From the cell containing the given text, extract its center point as [X, Y] coordinate. 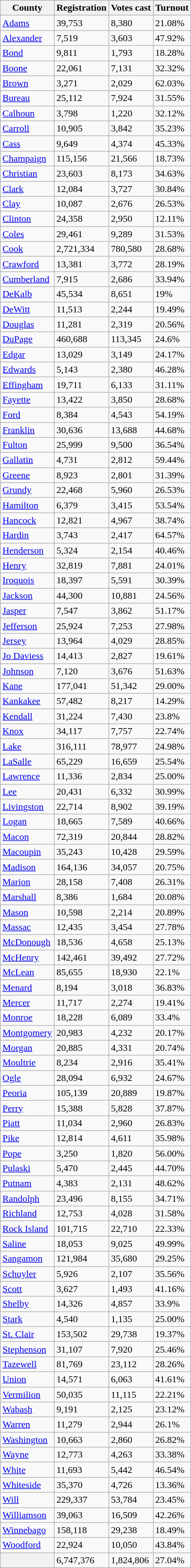
44,300 [81, 596]
Lake [27, 746]
Christian [27, 173]
5,143 [81, 369]
37.87% [172, 1108]
4,263 [131, 1455]
19% [172, 294]
31.11% [172, 384]
Williamson [27, 1515]
Hamilton [27, 505]
Coles [27, 234]
Monroe [27, 1018]
19.37% [172, 1334]
1,824,806 [131, 1560]
23,496 [81, 1199]
2,812 [131, 460]
11,034 [81, 1123]
20,885 [81, 1048]
24.56% [172, 596]
22.74% [172, 731]
2,107 [131, 1274]
35.41% [172, 1063]
3,842 [131, 128]
11,513 [81, 309]
Clay [27, 204]
Wabash [27, 1410]
18,228 [81, 1018]
Logan [27, 822]
3,850 [131, 400]
7,519 [81, 38]
4,374 [131, 143]
2,950 [131, 219]
14.29% [172, 701]
41.16% [172, 1289]
Richland [27, 1214]
4,232 [131, 1033]
78,977 [131, 746]
13,422 [81, 400]
1,820 [131, 1153]
DeWitt [27, 309]
18,536 [81, 942]
8,651 [131, 294]
Stephenson [27, 1349]
3,862 [131, 611]
35,680 [131, 1259]
Pope [27, 1153]
22.21% [172, 1394]
85,655 [81, 972]
20.89% [172, 912]
2,944 [131, 1425]
Macoupin [27, 852]
23.45% [172, 1500]
18.49% [172, 1530]
4,028 [131, 1214]
7,430 [131, 716]
164,136 [81, 867]
12,821 [81, 520]
10,881 [131, 596]
Pulaski [27, 1168]
51.17% [172, 611]
2,960 [131, 1123]
780,580 [131, 249]
3,743 [81, 535]
20.08% [172, 897]
2,319 [131, 324]
34.63% [172, 173]
Kane [27, 686]
Hardin [27, 535]
Ogle [27, 1078]
3,149 [131, 354]
Brown [27, 83]
45,534 [81, 294]
6,379 [81, 505]
26.1% [172, 1425]
316,111 [81, 746]
25,924 [81, 626]
39,492 [131, 957]
3,798 [81, 113]
13,029 [81, 354]
4,029 [131, 641]
Carroll [27, 128]
14,413 [81, 656]
43.84% [172, 1545]
24.98% [172, 746]
57,482 [81, 701]
Johnson [27, 671]
Jersey [27, 641]
4,543 [131, 415]
23,603 [81, 173]
6,932 [131, 1078]
8,386 [81, 897]
14,326 [81, 1304]
10,598 [81, 912]
6,089 [131, 1018]
41.61% [172, 1379]
65,229 [81, 761]
32.32% [172, 68]
23,112 [131, 1364]
Douglas [27, 324]
4,611 [131, 1138]
2,834 [131, 776]
Lawrence [27, 776]
53.54% [172, 505]
21.08% [172, 23]
6,063 [131, 1379]
Whiteside [27, 1485]
13,964 [81, 641]
12,084 [81, 189]
50,035 [81, 1394]
2,686 [131, 279]
18,930 [131, 972]
Effingham [27, 384]
Clinton [27, 219]
3,603 [131, 38]
10,905 [81, 128]
21,566 [131, 158]
27.98% [172, 626]
3,727 [131, 189]
2,154 [131, 550]
31,224 [81, 716]
11,336 [81, 776]
8,173 [131, 173]
33.94% [172, 279]
53,784 [131, 1500]
2,274 [131, 1003]
Putnam [27, 1184]
12.11% [172, 219]
20,844 [131, 837]
Adams [27, 23]
5,470 [81, 1168]
Franklin [27, 430]
Lee [27, 792]
Moultrie [27, 1063]
9,289 [131, 234]
31.39% [172, 475]
36.54% [172, 445]
11,281 [81, 324]
20,889 [131, 1093]
19.87% [172, 1093]
19.41% [172, 1003]
56.00% [172, 1153]
Cass [27, 143]
72,319 [81, 837]
13,381 [81, 264]
Jasper [27, 611]
27.04% [172, 1560]
39,753 [81, 23]
9,500 [131, 445]
Montgomery [27, 1033]
2,417 [131, 535]
33.9% [172, 1304]
28.19% [172, 264]
11,115 [131, 1394]
Calhoun [27, 113]
1,684 [131, 897]
24,358 [81, 219]
25.46% [172, 1349]
Piatt [27, 1123]
1,493 [131, 1289]
McDonough [27, 942]
8,194 [81, 988]
4,967 [131, 520]
Marshall [27, 897]
46.28% [172, 369]
153,502 [81, 1334]
4,731 [81, 460]
24.67% [172, 1078]
22,924 [81, 1545]
10,663 [81, 1440]
5,324 [81, 550]
28.82% [172, 837]
32,819 [81, 565]
31,107 [81, 1349]
25,999 [81, 445]
4,857 [131, 1304]
19,711 [81, 384]
Kankakee [27, 701]
40.46% [172, 550]
28.85% [172, 641]
Rock Island [27, 1229]
36.83% [172, 988]
54.19% [172, 415]
11,717 [81, 1003]
12,753 [81, 1214]
45.33% [172, 143]
51,342 [131, 686]
19.61% [172, 656]
7,924 [131, 98]
2,214 [131, 912]
7,881 [131, 565]
9,811 [81, 53]
32.12% [172, 113]
35,370 [81, 1485]
1,135 [131, 1319]
49.99% [172, 1244]
Marion [27, 882]
2,445 [131, 1168]
Saline [27, 1244]
County [27, 8]
64.57% [172, 535]
4,540 [81, 1319]
28,158 [81, 882]
24.6% [172, 339]
7,408 [131, 882]
8,380 [131, 23]
29,238 [131, 1530]
2,131 [131, 1184]
Registration [81, 8]
35.98% [172, 1138]
9,191 [81, 1410]
121,984 [81, 1259]
8,234 [81, 1063]
11,693 [81, 1470]
McHenry [27, 957]
33.4% [172, 1018]
29,461 [81, 234]
105,139 [81, 1093]
2,244 [131, 309]
2,380 [131, 369]
Edgar [27, 354]
35.23% [172, 128]
101,715 [81, 1229]
Vermilion [27, 1394]
7,131 [131, 68]
38.74% [172, 520]
142,461 [81, 957]
Jackson [27, 596]
10,050 [131, 1545]
20,983 [81, 1033]
13,688 [131, 430]
22.33% [172, 1229]
4,658 [131, 942]
St. Clair [27, 1334]
20.75% [172, 867]
34.71% [172, 1199]
25.13% [172, 942]
28.26% [172, 1364]
229,337 [81, 1500]
Alexander [27, 38]
35.56% [172, 1274]
2,801 [131, 475]
31.58% [172, 1214]
40.66% [172, 822]
18,397 [81, 580]
5,591 [131, 580]
Gallatin [27, 460]
25,112 [81, 98]
3,772 [131, 264]
Union [27, 1379]
Macon [27, 837]
3,454 [131, 927]
LaSalle [27, 761]
4,331 [131, 1048]
2,827 [131, 656]
8,902 [131, 807]
3,627 [81, 1289]
White [27, 1470]
Peoria [27, 1093]
8,217 [131, 701]
Sangamon [27, 1259]
Boone [27, 68]
4,383 [81, 1184]
115,156 [81, 158]
44.70% [172, 1168]
Massac [27, 927]
35,243 [81, 852]
3,250 [81, 1153]
14,571 [81, 1379]
Greene [27, 475]
2,721,334 [81, 249]
29,738 [131, 1334]
113,345 [131, 339]
Grundy [27, 490]
81,769 [81, 1364]
27.72% [172, 957]
30,636 [81, 430]
3,271 [81, 83]
Scott [27, 1289]
Fulton [27, 445]
Knox [27, 731]
2,029 [131, 83]
22,714 [81, 807]
1,793 [131, 53]
26.31% [172, 882]
Tazewell [27, 1364]
Morgan [27, 1048]
Jefferson [27, 626]
McLean [27, 972]
20.74% [172, 1048]
Livingston [27, 807]
20.17% [172, 1033]
7,915 [81, 279]
18.73% [172, 158]
7,253 [131, 626]
20,431 [81, 792]
47.92% [172, 38]
30.39% [172, 580]
13.36% [172, 1485]
Mason [27, 912]
2,860 [131, 1440]
7,589 [131, 822]
11,279 [81, 1425]
Wayne [27, 1455]
51.63% [172, 671]
7,757 [131, 731]
6,133 [131, 384]
26.83% [172, 1123]
44.68% [172, 430]
42.26% [172, 1515]
22.1% [172, 972]
Crawford [27, 264]
Stark [27, 1319]
Woodford [27, 1545]
22,468 [81, 490]
24.01% [172, 565]
Votes cast [131, 8]
Pike [27, 1138]
27.78% [172, 927]
33.38% [172, 1455]
1,220 [131, 113]
Will [27, 1500]
5,926 [81, 1274]
8,384 [81, 415]
30.99% [172, 792]
12,773 [81, 1455]
Hancock [27, 520]
5,828 [131, 1108]
3,018 [131, 988]
Clark [27, 189]
46.54% [172, 1470]
15,388 [81, 1108]
34,057 [131, 867]
8,155 [131, 1199]
12,435 [81, 927]
Randolph [27, 1199]
19.49% [172, 309]
Winnebago [27, 1530]
39.19% [172, 807]
3,676 [131, 671]
Mercer [27, 1003]
460,688 [81, 339]
24.17% [172, 354]
7,547 [81, 611]
2,676 [131, 204]
Madison [27, 867]
Turnout [172, 8]
12,814 [81, 1138]
48.62% [172, 1184]
158,118 [81, 1530]
177,041 [81, 686]
62.03% [172, 83]
23.12% [172, 1410]
26.82% [172, 1440]
16,509 [131, 1515]
31.53% [172, 234]
Menard [27, 988]
34,117 [81, 731]
Washington [27, 1440]
Bureau [27, 98]
2,916 [131, 1063]
3,415 [131, 505]
DuPage [27, 339]
Henry [27, 565]
Jo Daviess [27, 656]
59.44% [172, 460]
6,747,376 [81, 1560]
Edwards [27, 369]
30.84% [172, 189]
DeKalb [27, 294]
Cook [27, 249]
Cumberland [27, 279]
28,094 [81, 1078]
Schuyler [27, 1274]
2,125 [131, 1410]
29.59% [172, 852]
Kendall [27, 716]
22,710 [131, 1229]
Henderson [27, 550]
4,726 [131, 1485]
Shelby [27, 1304]
25.54% [172, 761]
Bond [27, 53]
18.28% [172, 53]
5,960 [131, 490]
Champaign [27, 158]
10,428 [131, 852]
31.55% [172, 98]
Ford [27, 415]
Iroquois [27, 580]
18,665 [81, 822]
22,061 [81, 68]
18,053 [81, 1244]
29.25% [172, 1259]
20.56% [172, 324]
39,063 [81, 1515]
7,120 [81, 671]
9,649 [81, 143]
29.00% [172, 686]
Fayette [27, 400]
7,920 [131, 1349]
23.8% [172, 716]
Perry [27, 1108]
6,332 [131, 792]
9,025 [131, 1244]
Warren [27, 1425]
8,923 [81, 475]
5,442 [131, 1470]
16,659 [131, 761]
10,087 [81, 204]
